Locate the cell with the specified text and output its (X, Y) center coordinate. 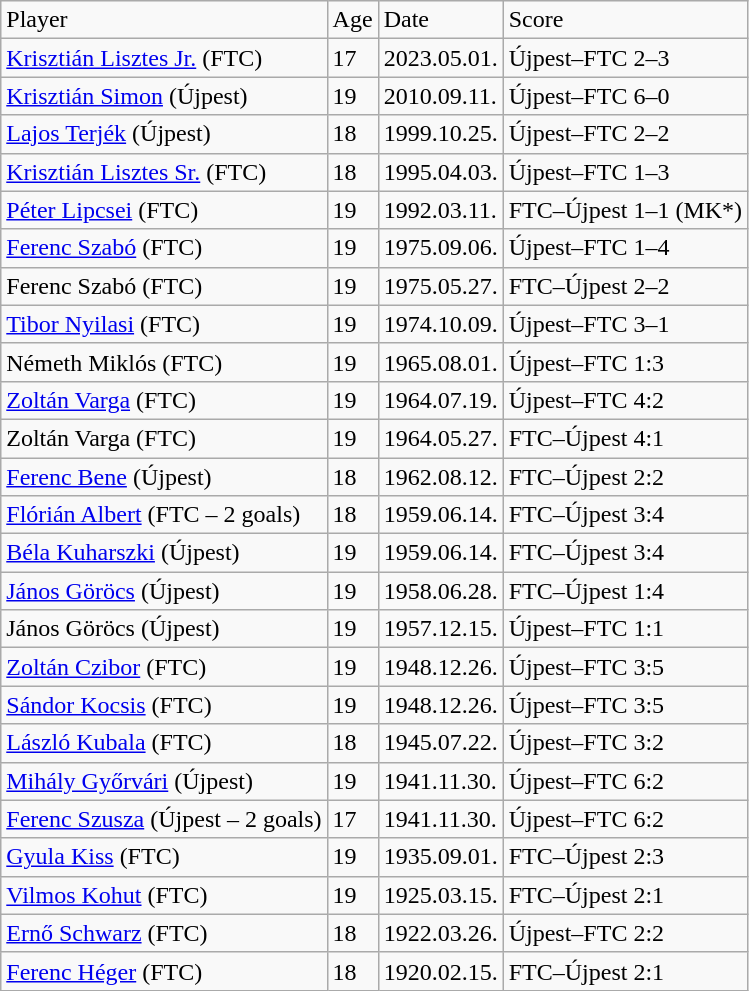
FTC–Újpest 2:3 (625, 857)
László Kubala (FTC) (164, 743)
Krisztián Lisztes Sr. (FTC) (164, 172)
2010.09.11. (440, 96)
Újpest–FTC 1–4 (625, 248)
Újpest–FTC 2–2 (625, 134)
Krisztián Simon (Újpest) (164, 96)
1920.02.15. (440, 971)
Gyula Kiss (FTC) (164, 857)
FTC–Újpest 1:4 (625, 591)
Sándor Kocsis (FTC) (164, 705)
1995.04.03. (440, 172)
Flórián Albert (FTC – 2 goals) (164, 515)
Mihály Győrvári (Újpest) (164, 781)
Újpest–FTC 6–0 (625, 96)
Ernő Schwarz (FTC) (164, 933)
Ferenc Bene (Újpest) (164, 477)
2023.05.01. (440, 58)
Újpest–FTC 1:3 (625, 362)
FTC–Újpest 4:1 (625, 438)
1945.07.22. (440, 743)
1999.10.25. (440, 134)
Player (164, 20)
Ferenc Héger (FTC) (164, 971)
Krisztián Lisztes Jr. (FTC) (164, 58)
Zoltán Czibor (FTC) (164, 667)
1958.06.28. (440, 591)
1964.05.27. (440, 438)
FTC–Újpest 2–2 (625, 286)
Újpest–FTC 2–3 (625, 58)
1964.07.19. (440, 400)
Béla Kuharszki (Újpest) (164, 553)
Péter Lipcsei (FTC) (164, 210)
1925.03.15. (440, 895)
1922.03.26. (440, 933)
1962.08.12. (440, 477)
1974.10.09. (440, 324)
Date (440, 20)
Újpest–FTC 3–1 (625, 324)
FTC–Újpest 1–1 (MK*) (625, 210)
1975.05.27. (440, 286)
Újpest–FTC 2:2 (625, 933)
Tibor Nyilasi (FTC) (164, 324)
1935.09.01. (440, 857)
Újpest–FTC 1:1 (625, 629)
Újpest–FTC 3:2 (625, 743)
Lajos Terjék (Újpest) (164, 134)
Németh Miklós (FTC) (164, 362)
Age (352, 20)
1975.09.06. (440, 248)
Vilmos Kohut (FTC) (164, 895)
1992.03.11. (440, 210)
Újpest–FTC 4:2 (625, 400)
Újpest–FTC 1–3 (625, 172)
FTC–Újpest 2:2 (625, 477)
1957.12.15. (440, 629)
Ferenc Szusza (Újpest – 2 goals) (164, 819)
1965.08.01. (440, 362)
Score (625, 20)
